Search for the cell housing the specified text and yield its [x, y] center coordinate. 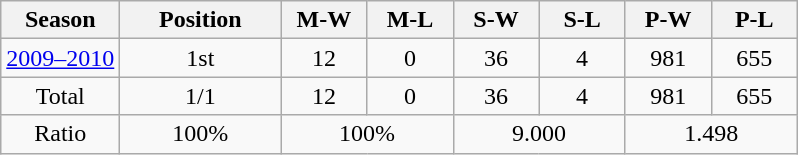
S-W [496, 20]
1st [200, 58]
Season [60, 20]
P-W [668, 20]
1/1 [200, 96]
Total [60, 96]
Position [200, 20]
2009–2010 [60, 58]
1.498 [711, 134]
M-W [324, 20]
9.000 [539, 134]
Ratio [60, 134]
P-L [754, 20]
M-L [410, 20]
S-L [582, 20]
